From the cell containing the given text, extract its center point as (X, Y) coordinate. 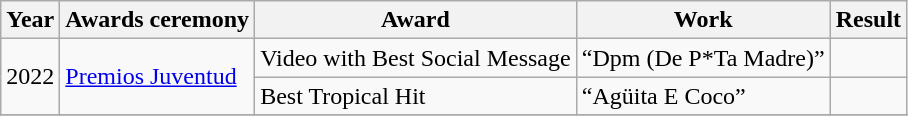
Year (30, 20)
Best Tropical Hit (416, 96)
Awards ceremony (158, 20)
2022 (30, 77)
“Dpm (De P*Ta Madre)” (703, 58)
Video with Best Social Message (416, 58)
Result (868, 20)
“Agüita E Coco” (703, 96)
Award (416, 20)
Premios Juventud (158, 77)
Work (703, 20)
